Pinpoint the cell where the given text exists, returning its [x, y] midpoint coordinate. 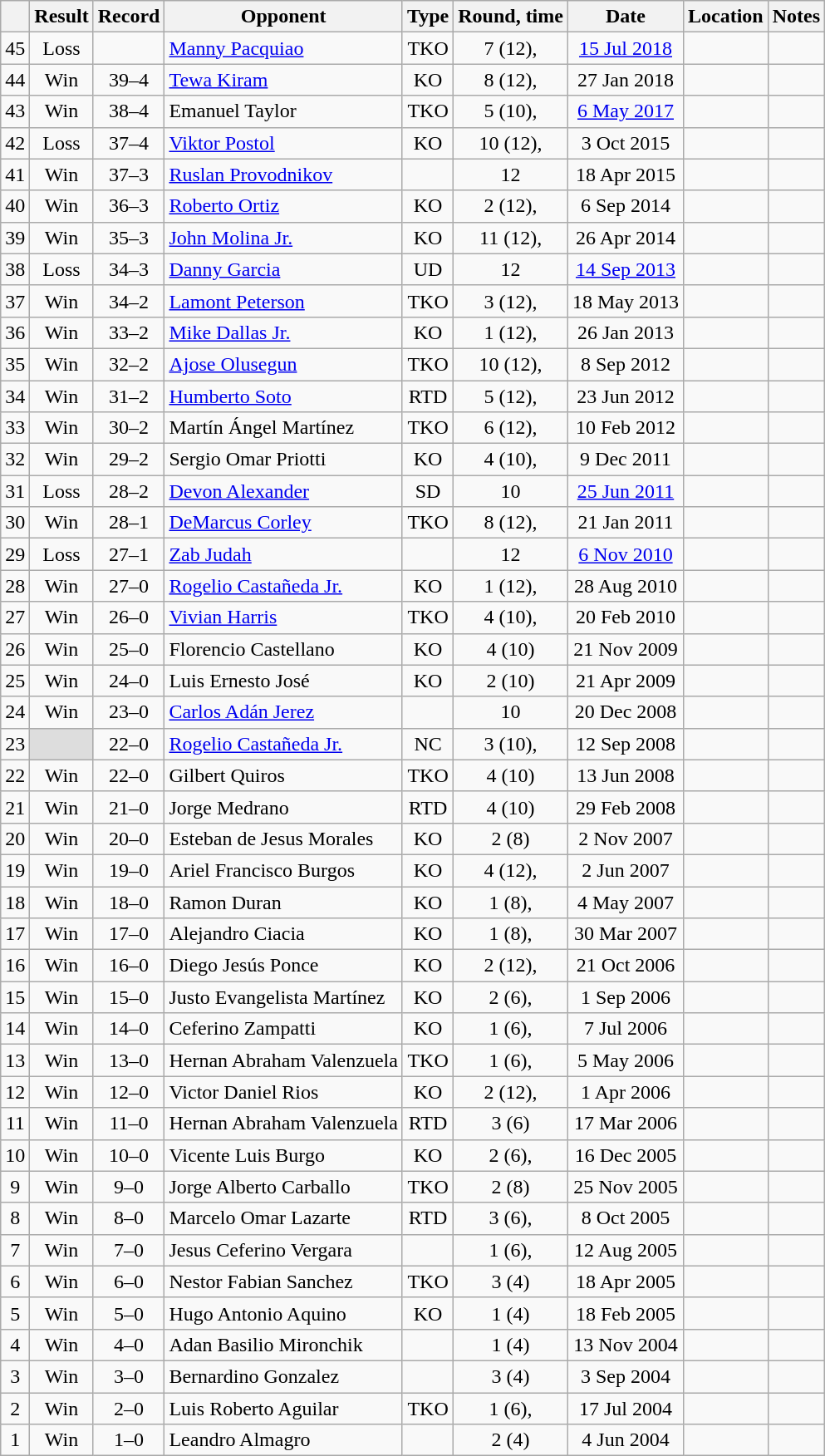
DeMarcus Corley [283, 523]
38 [15, 269]
34–2 [129, 301]
17–0 [129, 934]
7–0 [129, 1250]
Roberto Ortiz [283, 206]
Ruslan Provodnikov [283, 175]
21 Oct 2006 [625, 966]
5 (10), [511, 111]
3 Oct 2015 [625, 143]
28–1 [129, 523]
19 [15, 870]
8 Sep 2012 [625, 364]
12 Sep 2008 [625, 744]
Hugo Antonio Aquino [283, 1313]
31 [15, 491]
15 Jul 2018 [625, 48]
2 (10) [511, 681]
22 [15, 775]
18 May 2013 [625, 301]
38–4 [129, 111]
2 Nov 2007 [625, 839]
Lamont Peterson [283, 301]
43 [15, 111]
16 Dec 2005 [625, 1155]
Danny Garcia [283, 269]
21 [15, 807]
31–2 [129, 396]
2 Jun 2007 [625, 870]
41 [15, 175]
21–0 [129, 807]
11 [15, 1124]
Marcelo Omar Lazarte [283, 1218]
2–0 [129, 1409]
4 (12), [511, 870]
23 Jun 2012 [625, 396]
25–0 [129, 649]
Date [625, 17]
Opponent [283, 17]
4 May 2007 [625, 902]
11 (12), [511, 238]
NC [427, 744]
5 May 2006 [625, 1060]
10–0 [129, 1155]
Sergio Omar Priotti [283, 460]
11–0 [129, 1124]
6 Sep 2014 [625, 206]
9 [15, 1187]
Ceferino Zampatti [283, 1029]
1 [15, 1440]
32 [15, 460]
16–0 [129, 966]
Mike Dallas Jr. [283, 332]
Ariel Francisco Burgos [283, 870]
Manny Pacquiao [283, 48]
40 [15, 206]
36 [15, 332]
28 Aug 2010 [625, 586]
36–3 [129, 206]
35 [15, 364]
3 (6), [511, 1218]
Jorge Medrano [283, 807]
10 Feb 2012 [625, 428]
6 Nov 2010 [625, 554]
25 Jun 2011 [625, 491]
32–2 [129, 364]
13 [15, 1060]
Victor Daniel Rios [283, 1092]
21 Nov 2009 [625, 649]
17 [15, 934]
26 [15, 649]
Devon Alexander [283, 491]
15 [15, 997]
39–4 [129, 80]
30 Mar 2007 [625, 934]
17 Jul 2004 [625, 1409]
26 Jan 2013 [625, 332]
6 May 2017 [625, 111]
Nestor Fabian Sanchez [283, 1281]
21 Jan 2011 [625, 523]
18 Apr 2015 [625, 175]
4 Jun 2004 [625, 1440]
20–0 [129, 839]
30–2 [129, 428]
16 [15, 966]
20 Dec 2008 [625, 712]
John Molina Jr. [283, 238]
35–3 [129, 238]
18 [15, 902]
23–0 [129, 712]
8–0 [129, 1218]
Carlos Adán Jerez [283, 712]
6 (12), [511, 428]
4 [15, 1345]
3 [15, 1376]
21 Apr 2009 [625, 681]
Luis Ernesto José [283, 681]
26 Apr 2014 [625, 238]
8 Oct 2005 [625, 1218]
1 Apr 2006 [625, 1092]
20 [15, 839]
14–0 [129, 1029]
26–0 [129, 617]
Esteban de Jesus Morales [283, 839]
3 (12), [511, 301]
4–0 [129, 1345]
2 [15, 1409]
Emanuel Taylor [283, 111]
29 [15, 554]
14 Sep 2013 [625, 269]
1–0 [129, 1440]
2 (4) [511, 1440]
Type [427, 17]
6 [15, 1281]
8 [15, 1218]
Zab Judah [283, 554]
7 (12), [511, 48]
Location [726, 17]
Humberto Soto [283, 396]
Jesus Ceferino Vergara [283, 1250]
42 [15, 143]
3 Sep 2004 [625, 1376]
37–3 [129, 175]
Bernardino Gonzalez [283, 1376]
25 [15, 681]
15–0 [129, 997]
33 [15, 428]
Leandro Almagro [283, 1440]
7 Jul 2006 [625, 1029]
9 Dec 2011 [625, 460]
33–2 [129, 332]
3–0 [129, 1376]
44 [15, 80]
12 Aug 2005 [625, 1250]
Ramon Duran [283, 902]
37 [15, 301]
13 Jun 2008 [625, 775]
18 Apr 2005 [625, 1281]
Alejandro Ciacia [283, 934]
24–0 [129, 681]
Tewa Kiram [283, 80]
1 Sep 2006 [625, 997]
29 Feb 2008 [625, 807]
37–4 [129, 143]
30 [15, 523]
17 Mar 2006 [625, 1124]
Record [129, 17]
34–3 [129, 269]
Florencio Castellano [283, 649]
Martín Ángel Martínez [283, 428]
18–0 [129, 902]
9–0 [129, 1187]
18 Feb 2005 [625, 1313]
27–0 [129, 586]
Adan Basilio Mironchik [283, 1345]
3 (6) [511, 1124]
25 Nov 2005 [625, 1187]
Justo Evangelista Martínez [283, 997]
27 [15, 617]
13 Nov 2004 [625, 1345]
UD [427, 269]
5–0 [129, 1313]
27 Jan 2018 [625, 80]
19–0 [129, 870]
28 [15, 586]
27–1 [129, 554]
5 (12), [511, 396]
39 [15, 238]
Ajose Olusegun [283, 364]
29–2 [129, 460]
20 Feb 2010 [625, 617]
Diego Jesús Ponce [283, 966]
Jorge Alberto Carballo [283, 1187]
Vicente Luis Burgo [283, 1155]
Round, time [511, 17]
45 [15, 48]
Notes [796, 17]
5 [15, 1313]
Vivian Harris [283, 617]
Gilbert Quiros [283, 775]
34 [15, 396]
Viktor Postol [283, 143]
13–0 [129, 1060]
Result [61, 17]
3 (10), [511, 744]
6–0 [129, 1281]
14 [15, 1029]
24 [15, 712]
28–2 [129, 491]
Luis Roberto Aguilar [283, 1409]
12–0 [129, 1092]
23 [15, 744]
SD [427, 491]
7 [15, 1250]
